Detect which cell encompasses the target text, then output its (x, y) center coordinate. 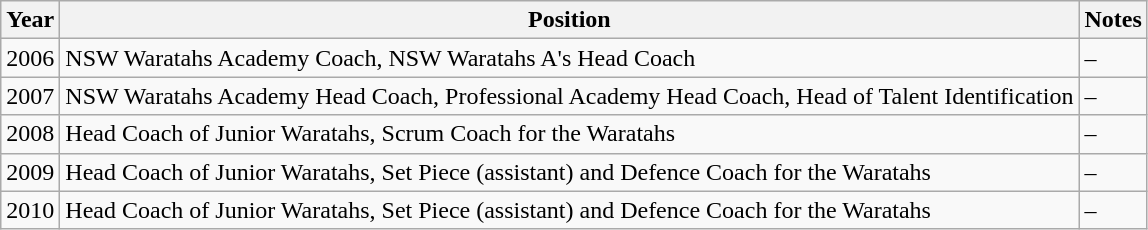
Year (30, 20)
2009 (30, 172)
NSW Waratahs Academy Head Coach, Professional Academy Head Coach, Head of Talent Identification (570, 96)
Position (570, 20)
2007 (30, 96)
2010 (30, 210)
2008 (30, 134)
Notes (1113, 20)
2006 (30, 58)
Head Coach of Junior Waratahs, Scrum Coach for the Waratahs (570, 134)
NSW Waratahs Academy Coach, NSW Waratahs A's Head Coach (570, 58)
